Detect which cell encompasses the target text, then output its (x, y) center coordinate. 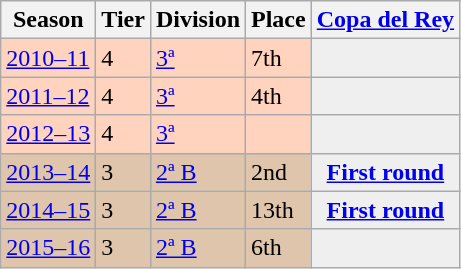
Copa del Rey (385, 20)
Tier (124, 20)
2013–14 (48, 172)
Division (198, 20)
7th (279, 58)
4th (279, 96)
2015–16 (48, 248)
13th (279, 210)
Place (279, 20)
2nd (279, 172)
2014–15 (48, 210)
6th (279, 248)
Season (48, 20)
2010–11 (48, 58)
2011–12 (48, 96)
2012–13 (48, 134)
